Capture the cell that displays the provided text and extract its (x, y) central coordinate. 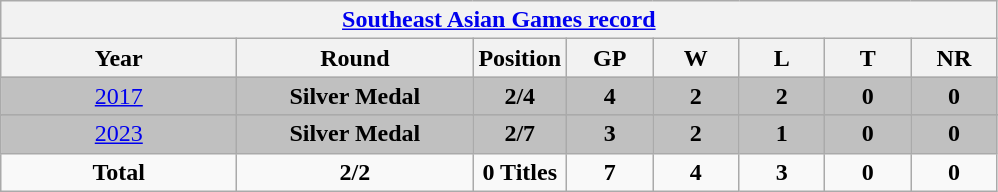
Total (119, 172)
2017 (119, 96)
2/7 (520, 134)
T (868, 58)
2023 (119, 134)
1 (782, 134)
Year (119, 58)
2/4 (520, 96)
W (696, 58)
2/2 (355, 172)
L (782, 58)
Position (520, 58)
7 (610, 172)
Southeast Asian Games record (499, 20)
NR (954, 58)
0 Titles (520, 172)
Round (355, 58)
GP (610, 58)
